Provide the [x, y] coordinate of the cell's center where the given text is located.  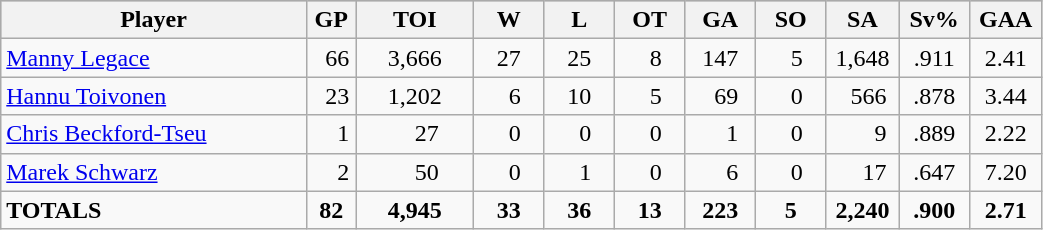
4,945 [414, 210]
.889 [934, 134]
82 [331, 210]
Sv% [934, 20]
L [579, 20]
33 [509, 210]
W [509, 20]
223 [720, 210]
566 [862, 96]
17 [862, 172]
2.71 [1006, 210]
Player [154, 20]
23 [331, 96]
.911 [934, 58]
2 [331, 172]
3,666 [414, 58]
Chris Beckford-Tseu [154, 134]
TOTALS [154, 210]
147 [720, 58]
50 [414, 172]
3.44 [1006, 96]
8 [649, 58]
Marek Schwarz [154, 172]
2.22 [1006, 134]
.900 [934, 210]
2.41 [1006, 58]
TOI [414, 20]
OT [649, 20]
GP [331, 20]
GAA [1006, 20]
Hannu Toivonen [154, 96]
SA [862, 20]
SO [790, 20]
.878 [934, 96]
9 [862, 134]
13 [649, 210]
69 [720, 96]
66 [331, 58]
GA [720, 20]
7.20 [1006, 172]
.647 [934, 172]
1,202 [414, 96]
36 [579, 210]
2,240 [862, 210]
25 [579, 58]
Manny Legace [154, 58]
10 [579, 96]
1,648 [862, 58]
